Detect which cell encompasses the target text, then output its (x, y) center coordinate. 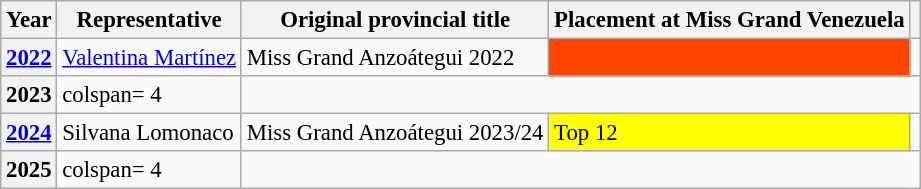
2023 (29, 95)
2022 (29, 58)
2025 (29, 170)
2024 (29, 133)
Miss Grand Anzoátegui 2022 (394, 58)
Original provincial title (394, 20)
Silvana Lomonaco (150, 133)
Top 12 (730, 133)
Placement at Miss Grand Venezuela (730, 20)
Valentina Martínez (150, 58)
Year (29, 20)
Miss Grand Anzoátegui 2023/24 (394, 133)
Representative (150, 20)
